Identify which cell holds the provided text, then report its [x, y] central coordinate. 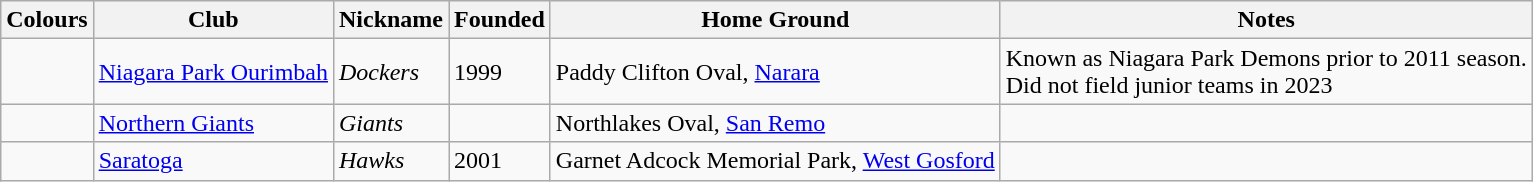
Notes [1266, 20]
Saratoga [213, 161]
Paddy Clifton Oval, Narara [775, 72]
Northlakes Oval, San Remo [775, 123]
1999 [500, 72]
Hawks [390, 161]
2001 [500, 161]
Nickname [390, 20]
Garnet Adcock Memorial Park, West Gosford [775, 161]
Known as Niagara Park Demons prior to 2011 season.Did not field junior teams in 2023 [1266, 72]
Colours [47, 20]
Dockers [390, 72]
Niagara Park Ourimbah [213, 72]
Giants [390, 123]
Club [213, 20]
Founded [500, 20]
Northern Giants [213, 123]
Home Ground [775, 20]
